Search for the cell housing the specified text and yield its [x, y] center coordinate. 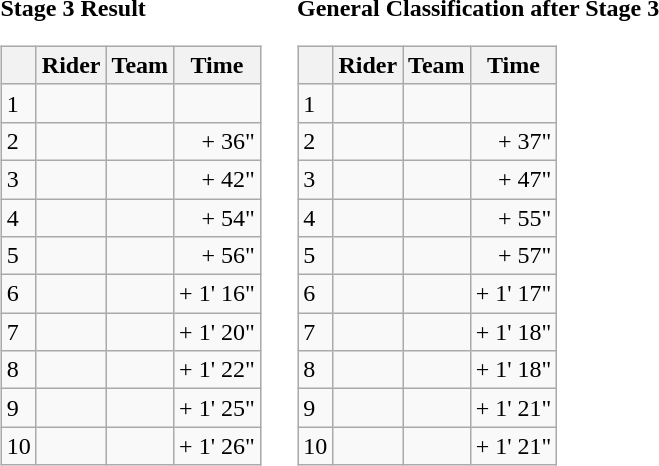
+ 42" [218, 179]
+ 1' 25" [218, 408]
+ 1' 22" [218, 370]
+ 57" [514, 256]
+ 1' 26" [218, 446]
+ 54" [218, 217]
+ 1' 16" [218, 294]
+ 47" [514, 179]
+ 56" [218, 256]
+ 1' 20" [218, 332]
+ 36" [218, 141]
+ 37" [514, 141]
+ 55" [514, 217]
+ 1' 17" [514, 294]
